For the text-containing cell, return its midpoint in (x, y) coordinate format. 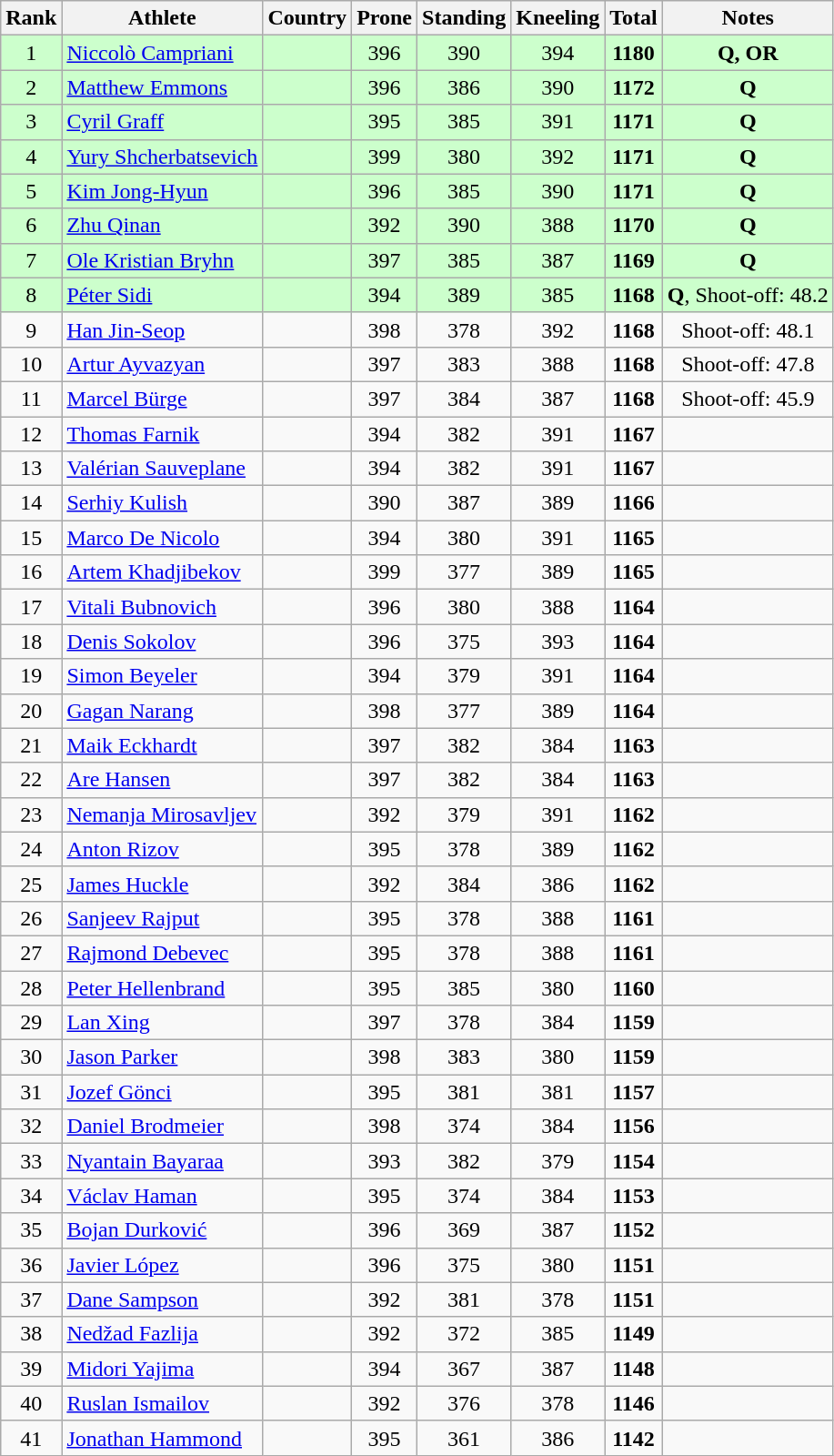
5 (31, 191)
Are Hansen (162, 780)
Rajmond Debevec (162, 953)
38 (31, 1334)
Marcel Bürge (162, 399)
Thomas Farnik (162, 434)
18 (31, 642)
1169 (634, 260)
35 (31, 1230)
Prone (385, 18)
Yury Shcherbatsevich (162, 157)
Nemanja Mirosavljev (162, 814)
Shoot-off: 47.8 (748, 364)
Serhiy Kulish (162, 503)
361 (464, 1438)
15 (31, 538)
13 (31, 469)
2 (31, 87)
8 (31, 295)
9 (31, 329)
Vitali Bubnovich (162, 607)
Peter Hellenbrand (162, 987)
1142 (634, 1438)
372 (464, 1334)
40 (31, 1403)
20 (31, 711)
31 (31, 1092)
1157 (634, 1092)
Midori Yajima (162, 1369)
17 (31, 607)
Total (634, 18)
41 (31, 1438)
Han Jin-Seop (162, 329)
30 (31, 1057)
Dane Sampson (162, 1299)
Q, OR (748, 53)
Denis Sokolov (162, 642)
1149 (634, 1334)
James Huckle (162, 884)
36 (31, 1265)
Daniel Brodmeier (162, 1127)
367 (464, 1369)
Václav Haman (162, 1196)
Maik Eckhardt (162, 745)
Simon Beyeler (162, 676)
27 (31, 953)
22 (31, 780)
Country (307, 18)
1172 (634, 87)
Q, Shoot-off: 48.2 (748, 295)
Anton Rizov (162, 849)
376 (464, 1403)
25 (31, 884)
7 (31, 260)
1170 (634, 226)
Jonathan Hammond (162, 1438)
Notes (748, 18)
Rank (31, 18)
16 (31, 572)
34 (31, 1196)
Kim Jong-Hyun (162, 191)
Jason Parker (162, 1057)
1 (31, 53)
1160 (634, 987)
4 (31, 157)
29 (31, 1023)
33 (31, 1161)
Artur Ayvazyan (162, 364)
37 (31, 1299)
1156 (634, 1127)
28 (31, 987)
Athlete (162, 18)
Shoot-off: 48.1 (748, 329)
Artem Khadjibekov (162, 572)
3 (31, 122)
10 (31, 364)
Jozef Gönci (162, 1092)
14 (31, 503)
12 (31, 434)
Marco De Nicolo (162, 538)
Ruslan Ismailov (162, 1403)
Cyril Graff (162, 122)
32 (31, 1127)
Nyantain Bayaraa (162, 1161)
Shoot-off: 45.9 (748, 399)
Gagan Narang (162, 711)
Valérian Sauveplane (162, 469)
11 (31, 399)
24 (31, 849)
369 (464, 1230)
Matthew Emmons (162, 87)
1146 (634, 1403)
Zhu Qinan (162, 226)
1180 (634, 53)
Lan Xing (162, 1023)
39 (31, 1369)
19 (31, 676)
Ole Kristian Bryhn (162, 260)
Sanjeev Rajput (162, 918)
21 (31, 745)
Javier López (162, 1265)
Péter Sidi (162, 295)
23 (31, 814)
Kneeling (558, 18)
1152 (634, 1230)
Standing (464, 18)
Nedžad Fazlija (162, 1334)
Niccolò Campriani (162, 53)
26 (31, 918)
1154 (634, 1161)
Bojan Durković (162, 1230)
1166 (634, 503)
1148 (634, 1369)
1153 (634, 1196)
6 (31, 226)
